For the text-containing cell, return its midpoint in [x, y] coordinate format. 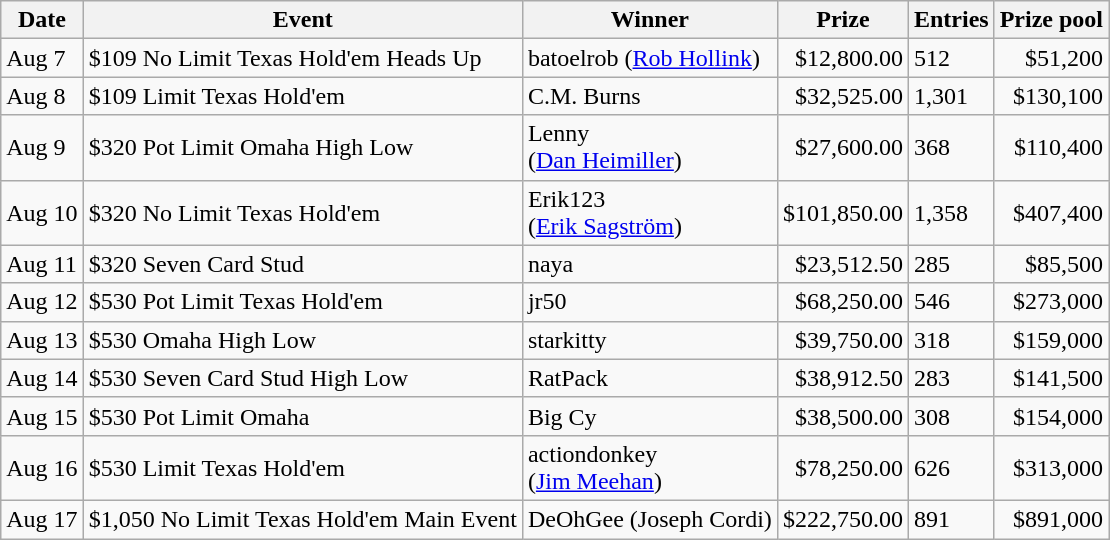
$23,512.50 [842, 264]
$51,200 [1051, 58]
Prize pool [1051, 20]
$320 Pot Limit Omaha High Low [302, 148]
$154,000 [1051, 416]
$407,400 [1051, 212]
$530 Omaha High Low [302, 340]
$530 Limit Texas Hold'em [302, 468]
batoelrob (Rob Hollink) [650, 58]
$68,250.00 [842, 302]
RatPack [650, 378]
$110,400 [1051, 148]
Event [302, 20]
naya [650, 264]
512 [951, 58]
actiondonkey(Jim Meehan) [650, 468]
$130,100 [1051, 96]
$78,250.00 [842, 468]
Date [42, 20]
Aug 13 [42, 340]
$1,050 No Limit Texas Hold'em Main Event [302, 519]
Lenny (Dan Heimiller) [650, 148]
283 [951, 378]
$141,500 [1051, 378]
308 [951, 416]
Aug 12 [42, 302]
Prize [842, 20]
Aug 15 [42, 416]
$313,000 [1051, 468]
285 [951, 264]
Aug 14 [42, 378]
Aug 16 [42, 468]
$891,000 [1051, 519]
Aug 11 [42, 264]
DeOhGee (Joseph Cordi) [650, 519]
$38,912.50 [842, 378]
$38,500.00 [842, 416]
$530 Pot Limit Texas Hold'em [302, 302]
891 [951, 519]
Entries [951, 20]
$101,850.00 [842, 212]
$320 Seven Card Stud [302, 264]
$530 Pot Limit Omaha [302, 416]
$85,500 [1051, 264]
Aug 9 [42, 148]
1,301 [951, 96]
$320 No Limit Texas Hold'em [302, 212]
C.M. Burns [650, 96]
Big Cy [650, 416]
$530 Seven Card Stud High Low [302, 378]
jr50 [650, 302]
$222,750.00 [842, 519]
starkitty [650, 340]
$273,000 [1051, 302]
368 [951, 148]
Erik123(Erik Sagström) [650, 212]
Aug 10 [42, 212]
$159,000 [1051, 340]
$12,800.00 [842, 58]
$32,525.00 [842, 96]
$109 Limit Texas Hold'em [302, 96]
1,358 [951, 212]
$27,600.00 [842, 148]
318 [951, 340]
$39,750.00 [842, 340]
546 [951, 302]
Aug 17 [42, 519]
Aug 7 [42, 58]
Aug 8 [42, 96]
Winner [650, 20]
$109 No Limit Texas Hold'em Heads Up [302, 58]
626 [951, 468]
